For the text-containing cell, return its midpoint in (x, y) coordinate format. 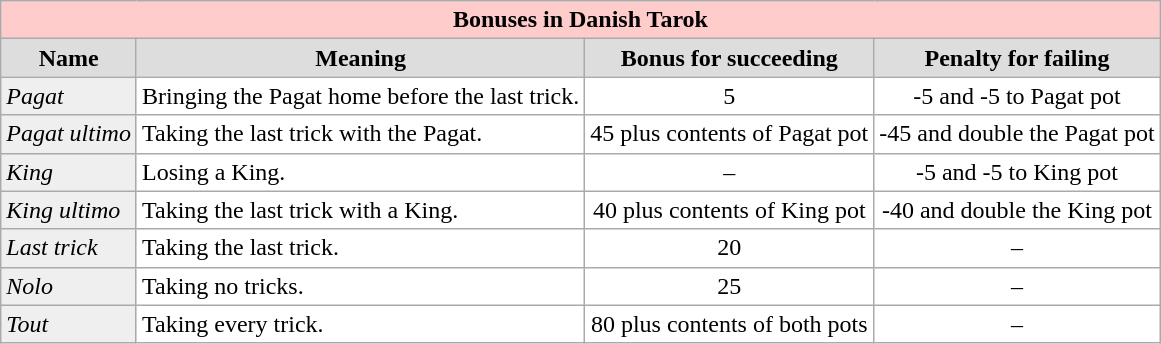
Nolo (69, 286)
Meaning (360, 58)
Taking the last trick with a King. (360, 210)
Taking the last trick with the Pagat. (360, 134)
Name (69, 58)
Taking no tricks. (360, 286)
Last trick (69, 248)
20 (730, 248)
-45 and double the Pagat pot (1017, 134)
Pagat ultimo (69, 134)
Tout (69, 324)
King (69, 172)
-40 and double the King pot (1017, 210)
25 (730, 286)
Taking the last trick. (360, 248)
Pagat (69, 96)
-5 and -5 to King pot (1017, 172)
-5 and -5 to Pagat pot (1017, 96)
40 plus contents of King pot (730, 210)
45 plus contents of Pagat pot (730, 134)
80 plus contents of both pots (730, 324)
Penalty for failing (1017, 58)
Losing a King. (360, 172)
Taking every trick. (360, 324)
Bringing the Pagat home before the last trick. (360, 96)
Bonuses in Danish Tarok (580, 20)
King ultimo (69, 210)
5 (730, 96)
Bonus for succeeding (730, 58)
